Return the [X, Y] coordinate for the center point of the cell that contains the specified text.  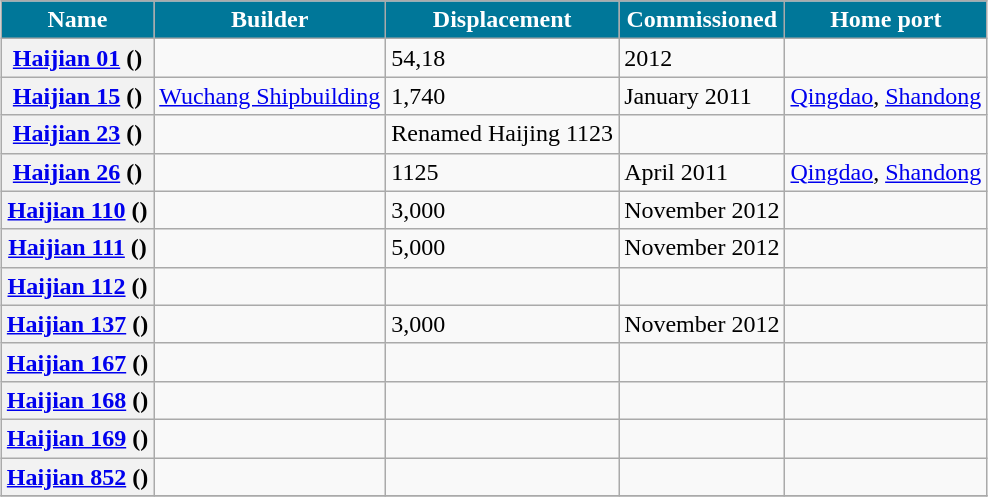
1125 [502, 172]
Renamed Haijing 1123 [502, 134]
54,18 [502, 58]
Home port [886, 20]
1,740 [502, 96]
Haijian 26 () [77, 172]
Haijian 112 () [77, 286]
Haijian 167 () [77, 362]
Haijian 23 () [77, 134]
Haijian 110 () [77, 210]
Displacement [502, 20]
Haijian 852 () [77, 477]
April 2011 [702, 172]
Haijian 15 () [77, 96]
January 2011 [702, 96]
Name [77, 20]
Haijian 111 () [77, 248]
Haijian 169 () [77, 438]
2012 [702, 58]
Haijian 01 () [77, 58]
Haijian 168 () [77, 400]
5,000 [502, 248]
Haijian 137 () [77, 324]
Builder [270, 20]
Wuchang Shipbuilding [270, 96]
Commissioned [702, 20]
